From the cell containing the given text, extract its center point as [X, Y] coordinate. 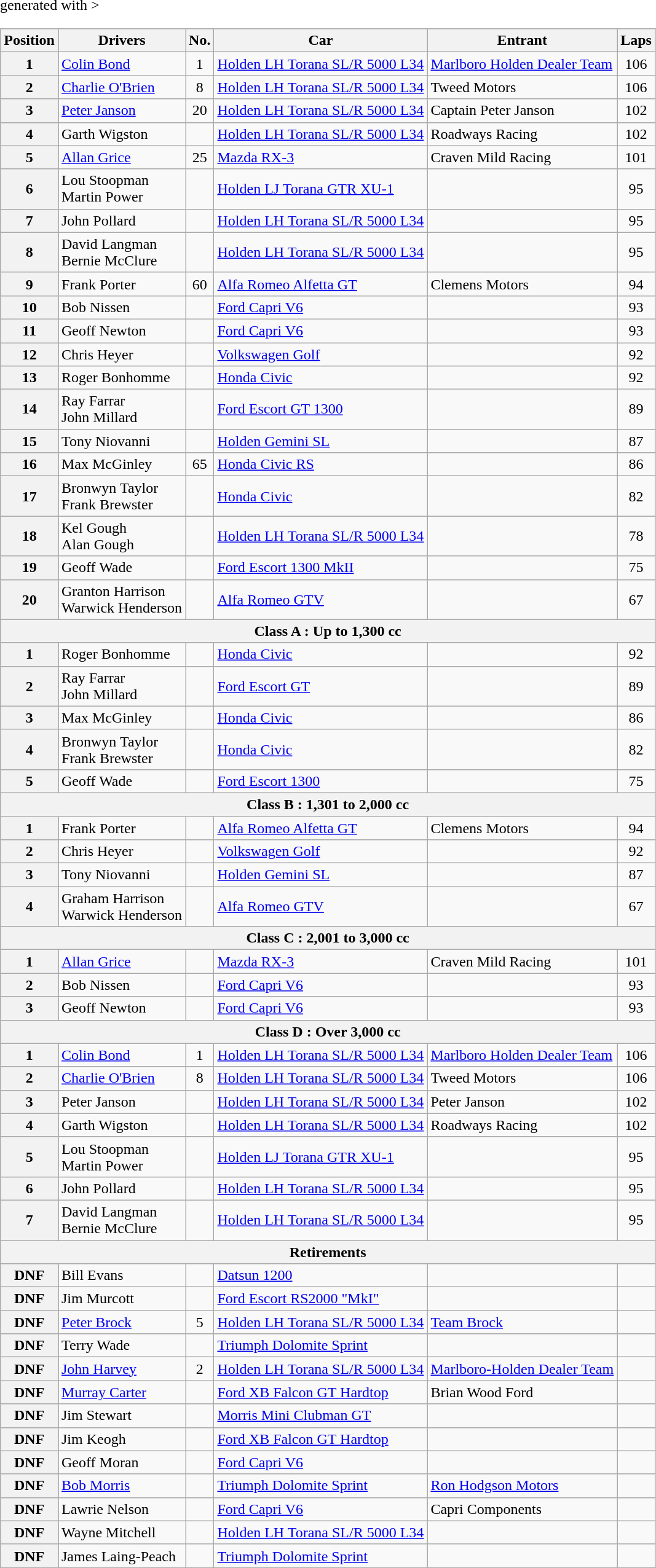
Bob Morris [122, 1486]
Drivers [122, 41]
Ford Escort RS2000 "MkI" [321, 1299]
Ford Escort GT [321, 686]
Team Brock [523, 1322]
Class C : 2,001 to 3,000 cc [328, 938]
Jim Murcott [122, 1299]
Captain Peter Janson [523, 111]
Laps [636, 41]
Class D : Over 3,000 cc [328, 1032]
Datsun 1200 [321, 1276]
Morris Mini Clubman GT [321, 1416]
Ray FarrarJohn Millard [122, 409]
Honda Civic RS [321, 465]
78 [636, 536]
18 [30, 536]
Class A : Up to 1,300 cc [328, 631]
Marlboro-Holden Dealer Team [523, 1369]
Ford Escort 1300 MkII [321, 568]
Bronwyn Taylor Frank Brewster [122, 750]
Capri Components [523, 1509]
65 [200, 465]
60 [200, 284]
Ron Hodgson Motors [523, 1486]
17 [30, 496]
14 [30, 409]
11 [30, 331]
19 [30, 568]
Wayne Mitchell [122, 1532]
Terry Wade [122, 1346]
9 [30, 284]
David LangmanBernie McClure [122, 252]
Car [321, 41]
Graham Harrison Warwick Henderson [122, 907]
16 [30, 465]
Position [30, 41]
10 [30, 307]
Bronwyn TaylorFrank Brewster [122, 496]
Jim Stewart [122, 1416]
Bill Evans [122, 1276]
Ford Escort GT 1300 [321, 409]
25 [200, 157]
Ford Escort 1300 [321, 781]
13 [30, 378]
Ray Farrar John Millard [122, 686]
James Laing-Peach [122, 1556]
12 [30, 355]
Class B : 1,301 to 2,000 cc [328, 804]
Murray Carter [122, 1392]
Entrant [523, 41]
No. [200, 41]
Peter Brock [122, 1322]
John Harvey [122, 1369]
Granton HarrisonWarwick Henderson [122, 600]
Retirements [328, 1252]
Kel GoughAlan Gough [122, 536]
Lawrie Nelson [122, 1509]
David Langman Bernie McClure [122, 1220]
Brian Wood Ford [523, 1392]
Geoff Moran [122, 1462]
Jim Keogh [122, 1439]
15 [30, 441]
